Find where the given text appears and provide that cell's center as [X, Y] coordinate. 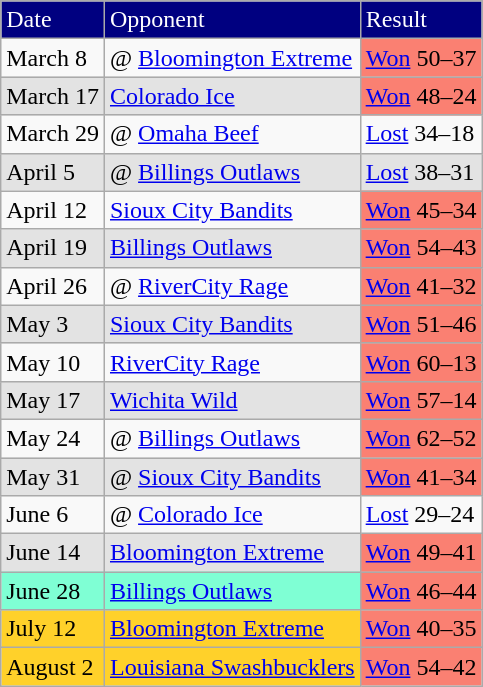
Won 54–43 [421, 248]
Won 60–13 [421, 362]
Result [421, 20]
Won 41–32 [421, 286]
Colorado Ice [232, 96]
August 2 [53, 667]
Won 62–52 [421, 438]
June 6 [53, 515]
@ Bloomington Extreme [232, 58]
Won 48–24 [421, 96]
April 5 [53, 172]
Wichita Wild [232, 400]
March 17 [53, 96]
@ Colorado Ice [232, 515]
May 24 [53, 438]
Date [53, 20]
Won 50–37 [421, 58]
@ Omaha Beef [232, 134]
@ RiverCity Rage [232, 286]
Won 54–42 [421, 667]
May 10 [53, 362]
April 12 [53, 210]
Lost 29–24 [421, 515]
April 26 [53, 286]
Won 49–41 [421, 553]
Lost 38–31 [421, 172]
Opponent [232, 20]
Louisiana Swashbucklers [232, 667]
Won 46–44 [421, 591]
May 3 [53, 324]
Won 51–46 [421, 324]
@ Sioux City Bandits [232, 477]
March 29 [53, 134]
RiverCity Rage [232, 362]
Won 45–34 [421, 210]
Won 40–35 [421, 629]
Lost 34–18 [421, 134]
May 31 [53, 477]
July 12 [53, 629]
June 14 [53, 553]
June 28 [53, 591]
March 8 [53, 58]
April 19 [53, 248]
May 17 [53, 400]
Won 57–14 [421, 400]
Won 41–34 [421, 477]
